Search for the cell housing the specified text and yield its [x, y] center coordinate. 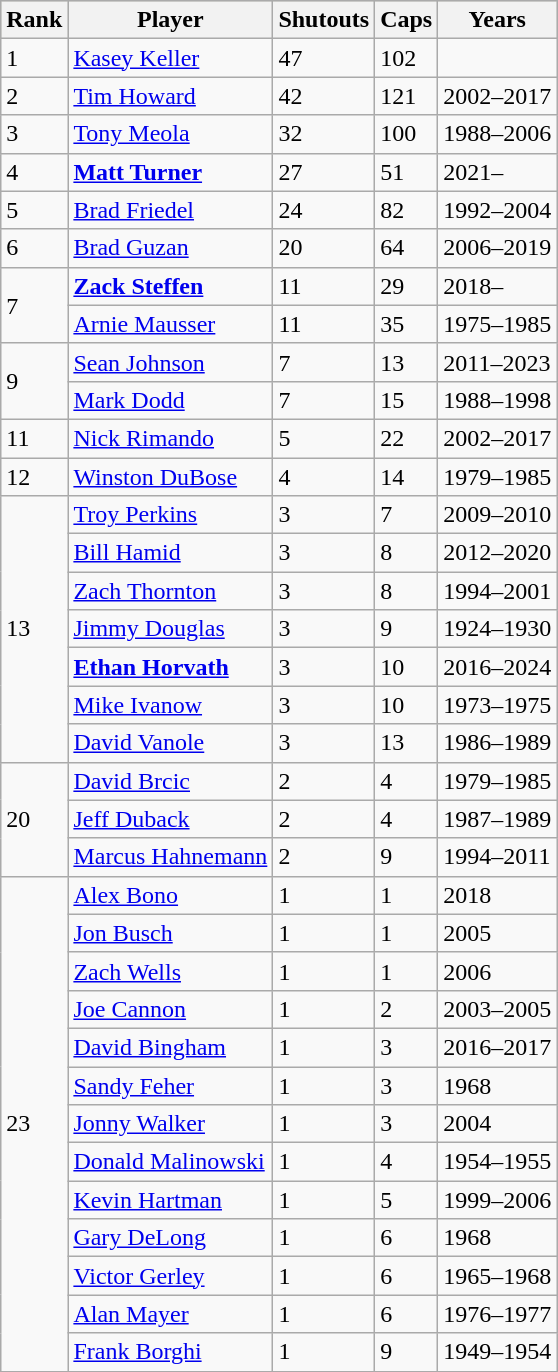
22 [406, 438]
1988–1998 [498, 400]
1987–1989 [498, 819]
1976–1977 [498, 1314]
1973–1975 [498, 705]
David Bingham [170, 1047]
Brad Friedel [170, 210]
2018 [498, 895]
100 [406, 134]
Alan Mayer [170, 1314]
2006 [498, 971]
Donald Malinowski [170, 1162]
14 [406, 477]
15 [406, 400]
Jon Busch [170, 933]
Jonny Walker [170, 1124]
Frank Borghi [170, 1352]
Jeff Duback [170, 819]
1954–1955 [498, 1162]
32 [324, 134]
1924–1930 [498, 629]
Tim Howard [170, 96]
24 [324, 210]
Player [170, 20]
Caps [406, 20]
1988–2006 [498, 134]
Marcus Hahnemann [170, 857]
Troy Perkins [170, 515]
Winston DuBose [170, 477]
12 [34, 477]
Zach Wells [170, 971]
2016–2017 [498, 1047]
64 [406, 248]
23 [34, 1124]
Matt Turner [170, 172]
Jimmy Douglas [170, 629]
Years [498, 20]
2006–2019 [498, 248]
1986–1989 [498, 743]
David Vanole [170, 743]
2005 [498, 933]
102 [406, 58]
Kasey Keller [170, 58]
1949–1954 [498, 1352]
42 [324, 96]
David Brcic [170, 781]
Mark Dodd [170, 400]
1994–2011 [498, 857]
51 [406, 172]
Joe Cannon [170, 1009]
82 [406, 210]
Shutouts [324, 20]
29 [406, 286]
Alex Bono [170, 895]
2004 [498, 1124]
Nick Rimando [170, 438]
Bill Hamid [170, 553]
2003–2005 [498, 1009]
Victor Gerley [170, 1276]
Arnie Mausser [170, 324]
2009–2010 [498, 515]
1965–1968 [498, 1276]
121 [406, 96]
Gary DeLong [170, 1238]
Zach Thornton [170, 591]
Sandy Feher [170, 1085]
Rank [34, 20]
Mike Ivanow [170, 705]
1975–1985 [498, 324]
1992–2004 [498, 210]
35 [406, 324]
47 [324, 58]
Sean Johnson [170, 362]
2016–2024 [498, 667]
Ethan Horvath [170, 667]
2011–2023 [498, 362]
2012–2020 [498, 553]
2018– [498, 286]
1999–2006 [498, 1200]
1994–2001 [498, 591]
Kevin Hartman [170, 1200]
Zack Steffen [170, 286]
Brad Guzan [170, 248]
27 [324, 172]
Tony Meola [170, 134]
2021– [498, 172]
